For the text-containing cell, return its midpoint in (X, Y) coordinate format. 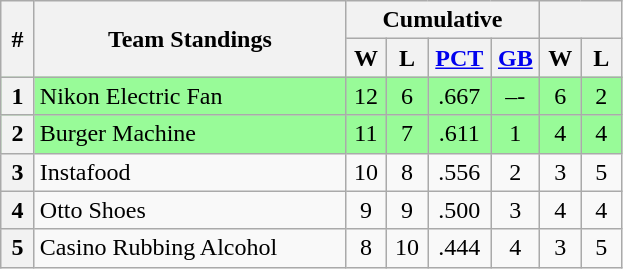
.500 (460, 210)
Cumulative (442, 20)
Casino Rubbing Alcohol (190, 248)
12 (366, 96)
7 (406, 134)
.556 (460, 172)
11 (366, 134)
GB (516, 58)
Otto Shoes (190, 210)
Burger Machine (190, 134)
PCT (460, 58)
Nikon Electric Fan (190, 96)
–- (516, 96)
.667 (460, 96)
.611 (460, 134)
# (18, 39)
Instafood (190, 172)
.444 (460, 248)
Team Standings (190, 39)
